For the text-containing cell, return its midpoint in (x, y) coordinate format. 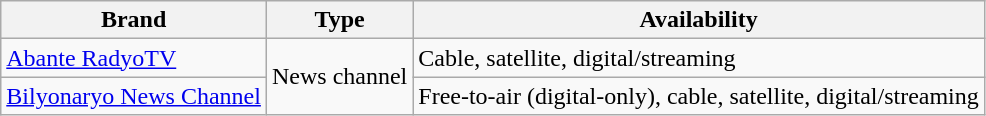
Cable, satellite, digital/streaming (699, 58)
News channel (339, 77)
Brand (134, 20)
Availability (699, 20)
Bilyonaryo News Channel (134, 96)
Type (339, 20)
Abante RadyoTV (134, 58)
Free-to-air (digital-only), cable, satellite, digital/streaming (699, 96)
